Extract the [X, Y] coordinate from the center of the cell holding the provided text.  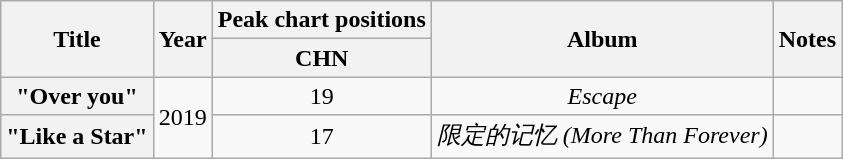
19 [322, 96]
Title [77, 39]
限定的记忆 (More Than Forever) [602, 136]
Year [182, 39]
Album [602, 39]
2019 [182, 118]
Escape [602, 96]
"Like a Star" [77, 136]
17 [322, 136]
CHN [322, 58]
"Over you" [77, 96]
Peak chart positions [322, 20]
Notes [807, 39]
